Extract the (X, Y) coordinate from the center of the cell holding the provided text.  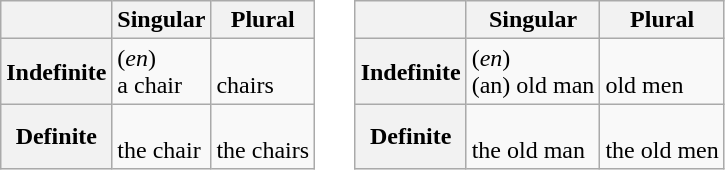
old men (662, 72)
chairs (263, 72)
the old man (533, 136)
the old men (662, 136)
(en) (an) old man (533, 72)
the chairs (263, 136)
(en) a chair (162, 72)
the chair (162, 136)
